Identify which cell holds the provided text, then report its [x, y] central coordinate. 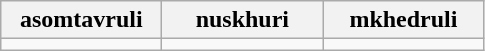
nuskhuri [242, 20]
asomtavruli [82, 20]
mkhedruli [404, 20]
